Locate the cell with the specified text and output its (x, y) center coordinate. 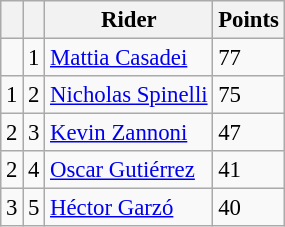
Oscar Gutiérrez (129, 170)
4 (34, 170)
75 (248, 95)
Mattia Casadei (129, 58)
Kevin Zannoni (129, 133)
Héctor Garzó (129, 208)
Points (248, 20)
47 (248, 133)
77 (248, 58)
41 (248, 170)
Rider (129, 20)
Nicholas Spinelli (129, 95)
5 (34, 208)
40 (248, 208)
